Find where the given text appears and provide that cell's center as (X, Y) coordinate. 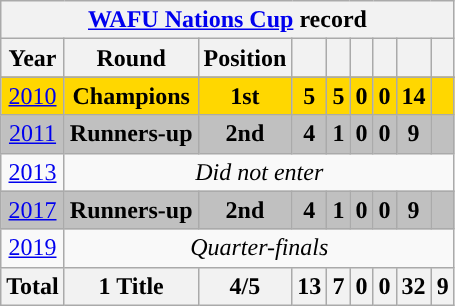
Total (33, 286)
Year (33, 58)
2019 (33, 248)
2013 (33, 172)
Round (131, 58)
32 (414, 286)
2011 (33, 134)
1 Title (131, 286)
14 (414, 96)
Did not enter (259, 172)
Quarter-finals (259, 248)
13 (310, 286)
Champions (131, 96)
WAFU Nations Cup record (228, 20)
1st (245, 96)
2010 (33, 96)
4/5 (245, 286)
7 (338, 286)
2017 (33, 210)
Position (245, 58)
